Determine the [x, y] coordinate at the center of the cell enclosing the given text.  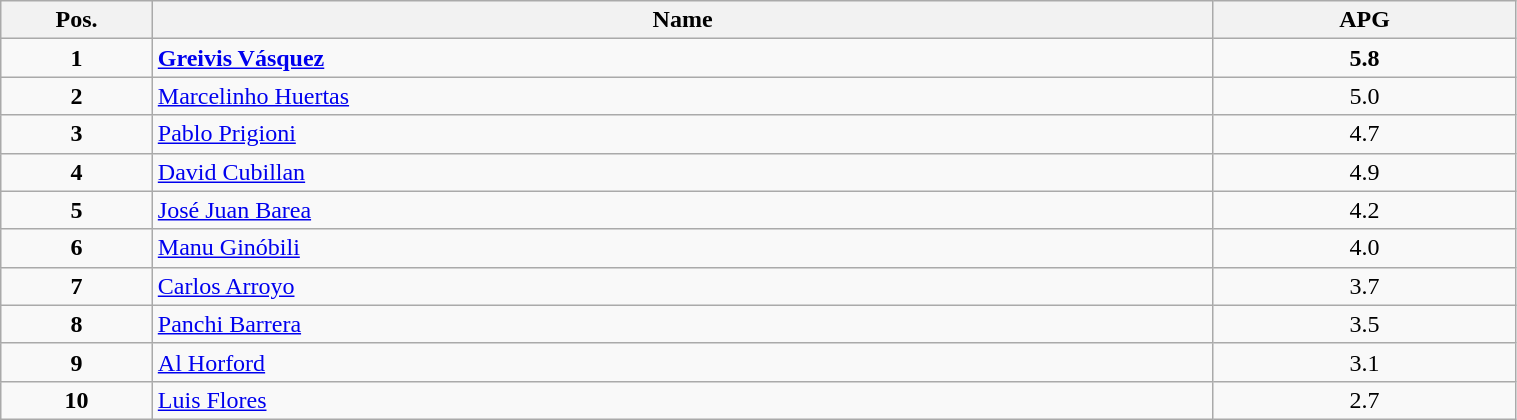
Name [682, 20]
Pos. [77, 20]
5.8 [1364, 58]
5.0 [1364, 96]
Luis Flores [682, 400]
5 [77, 210]
8 [77, 324]
Pablo Prigioni [682, 134]
6 [77, 248]
Al Horford [682, 362]
4.7 [1364, 134]
2 [77, 96]
4.9 [1364, 172]
APG [1364, 20]
David Cubillan [682, 172]
7 [77, 286]
Panchi Barrera [682, 324]
4 [77, 172]
3 [77, 134]
9 [77, 362]
Manu Ginóbili [682, 248]
Greivis Vásquez [682, 58]
3.5 [1364, 324]
3.1 [1364, 362]
3.7 [1364, 286]
2.7 [1364, 400]
4.0 [1364, 248]
4.2 [1364, 210]
Marcelinho Huertas [682, 96]
José Juan Barea [682, 210]
1 [77, 58]
10 [77, 400]
Carlos Arroyo [682, 286]
